Pinpoint the cell where the given text exists, returning its (x, y) midpoint coordinate. 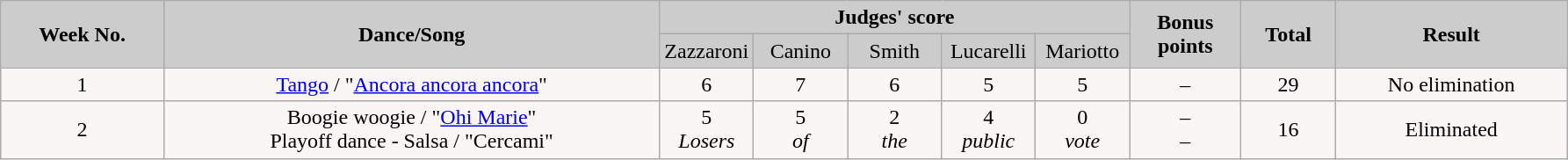
Smith (894, 51)
5of (801, 130)
No elimination (1451, 84)
2 (83, 130)
Total (1289, 34)
Result (1451, 34)
4public (989, 130)
Judges' score (894, 18)
Boogie woogie / "Ohi Marie"Playoff dance - Salsa / "Cercami" (411, 130)
Lucarelli (989, 51)
2the (894, 130)
Canino (801, 51)
Mariotto (1082, 51)
7 (801, 84)
5Losers (706, 130)
0vote (1082, 130)
Tango / "Ancora ancora ancora" (411, 84)
1 (83, 84)
16 (1289, 130)
29 (1289, 84)
– (1186, 84)
–– (1186, 130)
Bonuspoints (1186, 34)
Zazzaroni (706, 51)
Eliminated (1451, 130)
Week No. (83, 34)
Dance/Song (411, 34)
